Determine the [X, Y] coordinate at the center of the cell enclosing the given text.  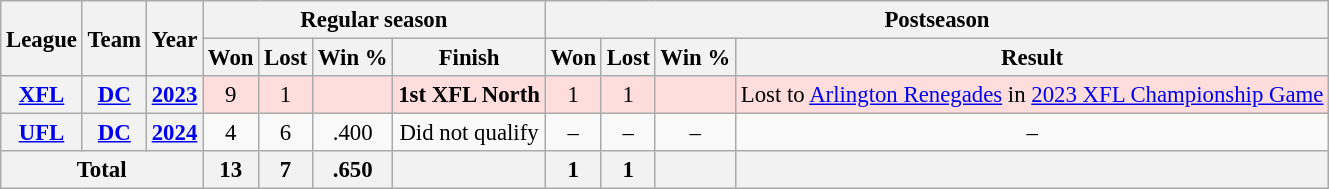
2023 [174, 95]
6 [286, 133]
Finish [469, 58]
13 [231, 170]
Year [174, 38]
4 [231, 133]
2024 [174, 133]
Lost to Arlington Renegades in 2023 XFL Championship Game [1032, 95]
9 [231, 95]
1st XFL North [469, 95]
Regular season [374, 20]
Total [102, 170]
.650 [352, 170]
Did not qualify [469, 133]
Team [114, 38]
Postseason [937, 20]
UFL [42, 133]
XFL [42, 95]
.400 [352, 133]
Result [1032, 58]
League [42, 38]
7 [286, 170]
